Extract the (X, Y) coordinate from the center of the cell holding the provided text.  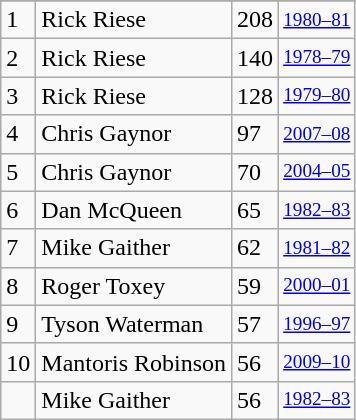
4 (18, 134)
57 (256, 324)
1 (18, 20)
70 (256, 172)
Tyson Waterman (134, 324)
128 (256, 96)
2007–08 (317, 134)
3 (18, 96)
6 (18, 210)
1980–81 (317, 20)
2000–01 (317, 286)
1996–97 (317, 324)
8 (18, 286)
97 (256, 134)
7 (18, 248)
Roger Toxey (134, 286)
1979–80 (317, 96)
208 (256, 20)
9 (18, 324)
Mantoris Robinson (134, 362)
59 (256, 286)
62 (256, 248)
65 (256, 210)
10 (18, 362)
1981–82 (317, 248)
5 (18, 172)
Dan McQueen (134, 210)
1978–79 (317, 58)
2004–05 (317, 172)
2 (18, 58)
140 (256, 58)
2009–10 (317, 362)
